Extract the (x, y) coordinate from the center of the cell holding the provided text.  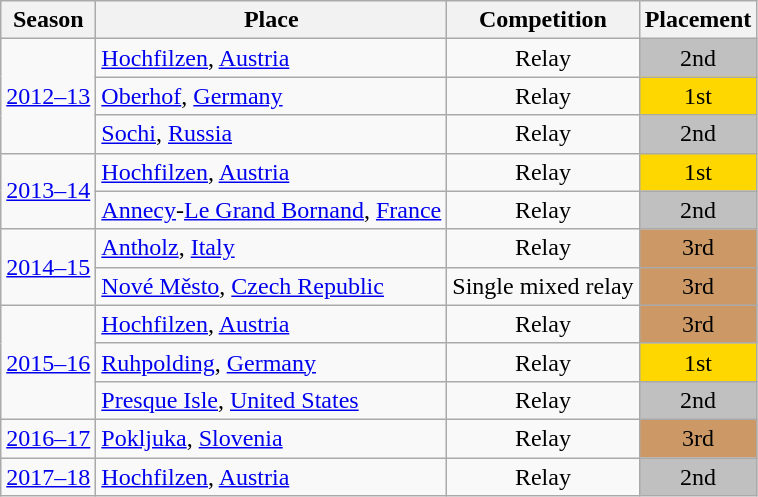
Season (48, 20)
Annecy-Le Grand Bornand, France (272, 210)
2013–14 (48, 191)
Single mixed relay (543, 286)
2014–15 (48, 267)
2016–17 (48, 438)
Presque Isle, United States (272, 400)
Antholz, Italy (272, 248)
Sochi, Russia (272, 134)
Nové Město, Czech Republic (272, 286)
Pokljuka, Slovenia (272, 438)
Ruhpolding, Germany (272, 362)
2017–18 (48, 477)
2012–13 (48, 96)
Place (272, 20)
2015–16 (48, 362)
Competition (543, 20)
Oberhof, Germany (272, 96)
Placement (698, 20)
